Capture the cell that displays the provided text and extract its (x, y) central coordinate. 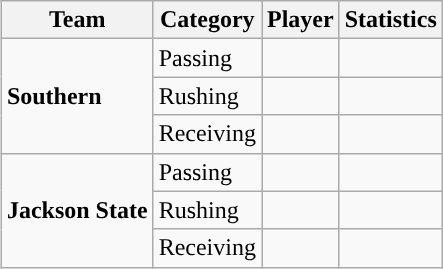
Player (301, 20)
Team (77, 20)
Statistics (390, 20)
Jackson State (77, 210)
Southern (77, 96)
Category (207, 20)
